Provide the [x, y] coordinate of the cell's center where the given text is located.  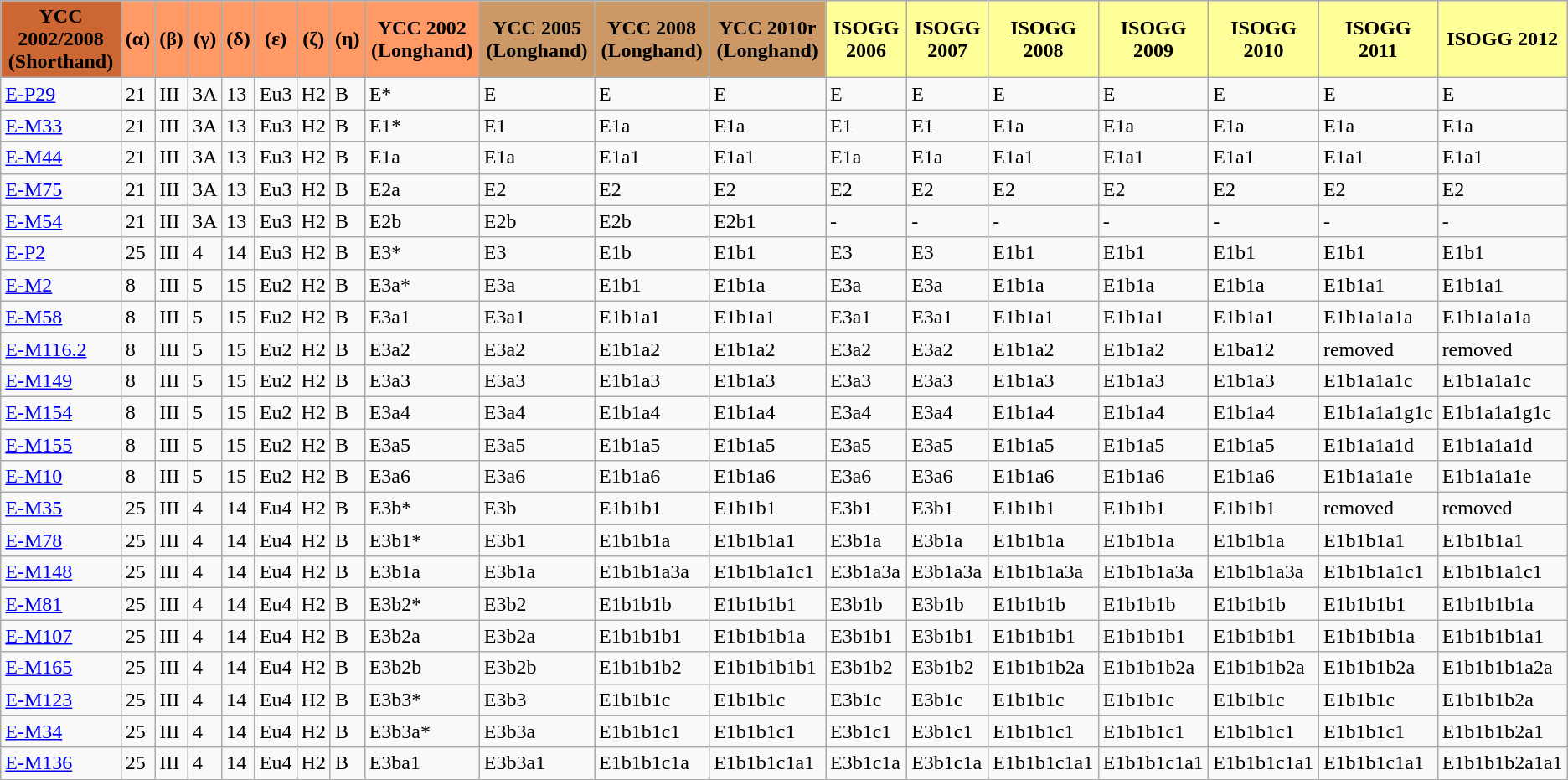
E-M44 [60, 158]
E1b1b1b1a1 [1503, 636]
E1b1b1b2 [652, 668]
E3b3a [536, 731]
E* [422, 94]
YCC 2010r (Longhand) [767, 39]
ISOGG 2007 [948, 39]
E1b1b1b2a1 [1503, 731]
(γ) [204, 39]
E-M33 [60, 126]
ISOGG 2009 [1153, 39]
E-M2 [60, 285]
E-M155 [60, 445]
E3b* [422, 509]
(ζ) [313, 39]
E3b3* [422, 700]
E3b [536, 509]
ISOGG 2011 [1378, 39]
E-M116.2 [60, 349]
E-M136 [60, 763]
E3b3a* [422, 731]
ISOGG 2012 [1503, 39]
E-M149 [60, 380]
(ε) [276, 39]
E-M54 [60, 221]
E-P29 [60, 94]
E-M123 [60, 700]
E1b1b1b1b1 [767, 668]
E3a* [422, 285]
YCC 2008 (Longhand) [652, 39]
E-M10 [60, 477]
YCC 2002 (Longhand) [422, 39]
E-M81 [60, 604]
YCC 2002/2008 (Shorthand) [60, 39]
ISOGG 2006 [866, 39]
E-M58 [60, 317]
E1ba12 [1264, 349]
E1b1b1b1a2a [1503, 668]
YCC 2005 (Longhand) [536, 39]
(α) [137, 39]
E2b1 [767, 221]
E1* [422, 126]
E-M78 [60, 540]
E-P2 [60, 253]
ISOGG 2008 [1044, 39]
E-M148 [60, 572]
E3ba1 [422, 763]
(η) [347, 39]
E3* [422, 253]
(δ) [239, 39]
E3b3 [536, 700]
E-M154 [60, 412]
E1b1b1c1a [652, 763]
E-M75 [60, 189]
E1b [652, 253]
E3b1* [422, 540]
ISOGG 2010 [1264, 39]
(β) [172, 39]
E3b2* [422, 604]
E1b1b1b2a1a1 [1503, 763]
E2a [422, 189]
E-M35 [60, 509]
E3b3a1 [536, 763]
E-M34 [60, 731]
E3b2 [536, 604]
E-M165 [60, 668]
E-M107 [60, 636]
